Search for the cell housing the specified text and yield its (X, Y) center coordinate. 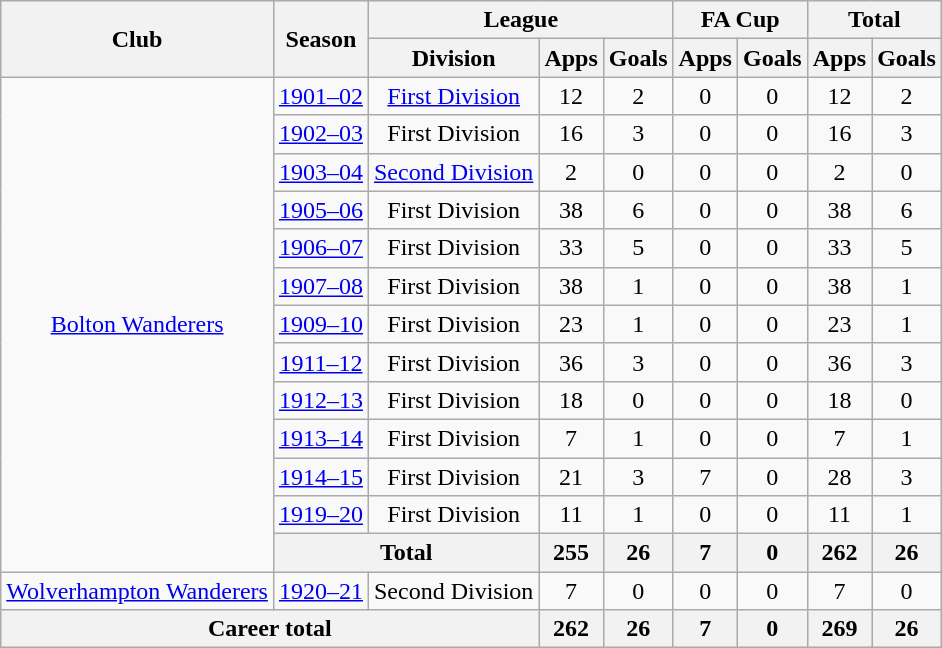
1913–14 (320, 438)
Career total (270, 629)
Bolton Wanderers (138, 324)
1911–12 (320, 362)
1909–10 (320, 324)
1905–06 (320, 210)
28 (839, 477)
269 (839, 629)
1906–07 (320, 248)
1920–21 (320, 591)
21 (571, 477)
255 (571, 553)
Wolverhampton Wanderers (138, 591)
1912–13 (320, 400)
1902–03 (320, 134)
Division (453, 58)
League (520, 20)
Season (320, 39)
FA Cup (740, 20)
1919–20 (320, 515)
1907–08 (320, 286)
1901–02 (320, 96)
1914–15 (320, 477)
1903–04 (320, 172)
Club (138, 39)
